Provide the (X, Y) coordinate of the cell's center where the given text is located.  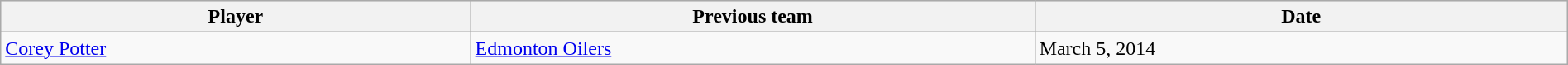
Edmonton Oilers (753, 48)
Date (1301, 17)
March 5, 2014 (1301, 48)
Previous team (753, 17)
Player (236, 17)
Corey Potter (236, 48)
